Return [x, y] of the center of cell containing provided text 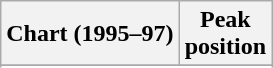
Chart (1995–97) [90, 34]
Peakposition [225, 34]
